From the cell containing the given text, extract its center point as (x, y) coordinate. 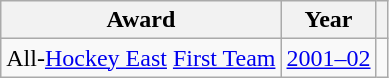
All-Hockey East First Team (141, 58)
Year (328, 20)
Award (141, 20)
2001–02 (328, 58)
